Search for the cell housing the specified text and yield its (x, y) center coordinate. 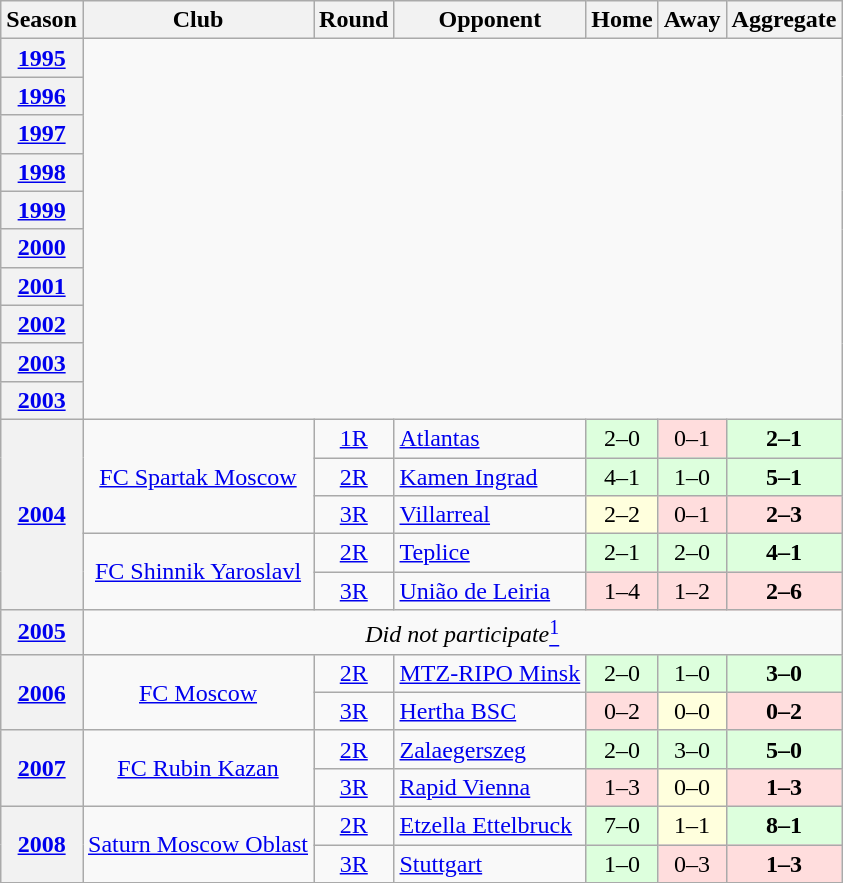
Hertha BSC (490, 711)
1–4 (622, 591)
2002 (42, 324)
2–3 (784, 515)
2–6 (784, 591)
Opponent (490, 20)
Away (692, 20)
1999 (42, 210)
Villarreal (490, 515)
Season (42, 20)
União de Leiria (490, 591)
0–3 (692, 864)
1R (354, 438)
FC Rubin Kazan (198, 768)
2004 (42, 514)
Rapid Vienna (490, 787)
2008 (42, 845)
1995 (42, 58)
Saturn Moscow Oblast (198, 845)
5–1 (784, 477)
Etzella Ettelbruck (490, 826)
2007 (42, 768)
1–2 (692, 591)
FC Shinnik Yaroslavl (198, 572)
Round (354, 20)
2005 (42, 632)
5–0 (784, 749)
Did not participate1 (462, 632)
Stuttgart (490, 864)
Kamen Ingrad (490, 477)
FC Spartak Moscow (198, 476)
Home (622, 20)
1–1 (692, 826)
Zalaegerszeg (490, 749)
1996 (42, 96)
7–0 (622, 826)
2000 (42, 248)
Club (198, 20)
FC Moscow (198, 692)
Atlantas (490, 438)
2–2 (622, 515)
1997 (42, 134)
2001 (42, 286)
Aggregate (784, 20)
8–1 (784, 826)
2006 (42, 692)
1998 (42, 172)
Teplice (490, 553)
MTZ-RIPO Minsk (490, 673)
